Extract the (x, y) coordinate from the center of the cell holding the provided text.  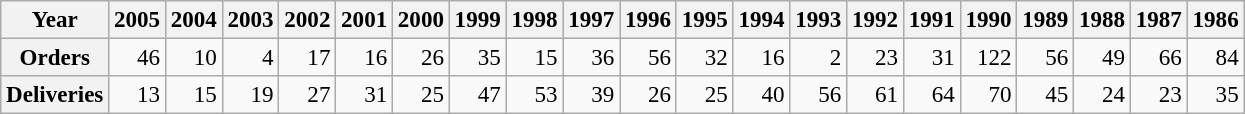
61 (876, 95)
53 (534, 95)
1997 (592, 20)
2004 (194, 20)
1995 (704, 20)
70 (988, 95)
36 (592, 58)
1990 (988, 20)
1987 (1158, 20)
1994 (762, 20)
39 (592, 95)
Year (55, 20)
66 (1158, 58)
17 (308, 58)
2 (818, 58)
10 (194, 58)
4 (250, 58)
84 (1216, 58)
1998 (534, 20)
2001 (364, 20)
27 (308, 95)
Orders (55, 58)
49 (1102, 58)
45 (1046, 95)
40 (762, 95)
2002 (308, 20)
122 (988, 58)
47 (478, 95)
Deliveries (55, 95)
1988 (1102, 20)
1996 (648, 20)
1999 (478, 20)
24 (1102, 95)
2000 (422, 20)
2005 (138, 20)
32 (704, 58)
1986 (1216, 20)
64 (932, 95)
1993 (818, 20)
46 (138, 58)
1992 (876, 20)
1989 (1046, 20)
13 (138, 95)
1991 (932, 20)
19 (250, 95)
2003 (250, 20)
